Return the (X, Y) coordinate for the center point of the cell that contains the specified text.  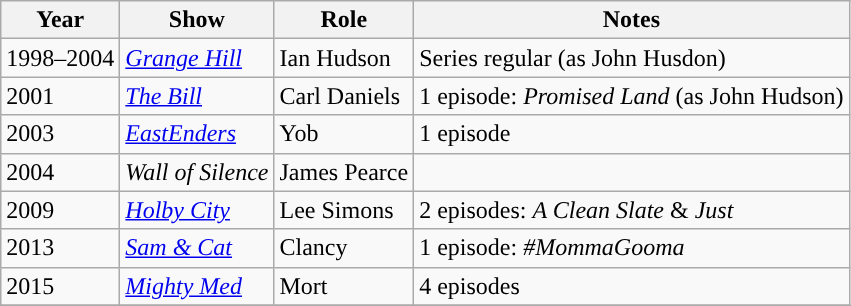
Sam & Cat (197, 248)
Wall of Silence (197, 172)
4 episodes (632, 286)
2009 (60, 210)
Yob (344, 134)
Series regular (as John Husdon) (632, 58)
EastEnders (197, 134)
2001 (60, 96)
1 episode: #MommaGooma (632, 248)
2015 (60, 286)
James Pearce (344, 172)
Carl Daniels (344, 96)
1998–2004 (60, 58)
Mort (344, 286)
Role (344, 20)
1 episode (632, 134)
1 episode: Promised Land (as John Hudson) (632, 96)
Grange Hill (197, 58)
Mighty Med (197, 286)
Show (197, 20)
2013 (60, 248)
2004 (60, 172)
Lee Simons (344, 210)
Notes (632, 20)
The Bill (197, 96)
2003 (60, 134)
Ian Hudson (344, 58)
2 episodes: A Clean Slate & Just (632, 210)
Year (60, 20)
Clancy (344, 248)
Holby City (197, 210)
